Return [x, y] of the center of cell containing provided text 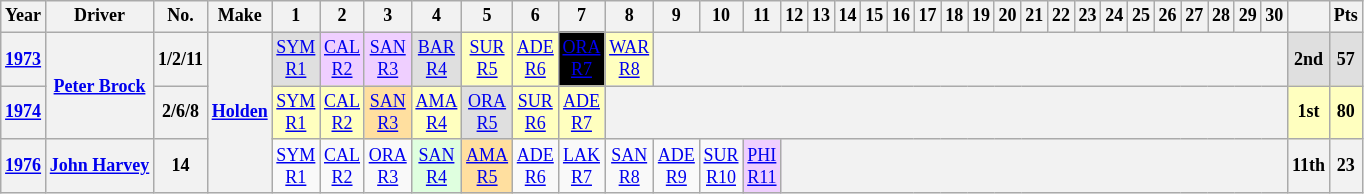
6 [535, 16]
1974 [24, 113]
22 [1062, 16]
8 [630, 16]
1 [296, 16]
Make [240, 16]
1973 [24, 59]
29 [1248, 16]
16 [902, 16]
3 [388, 16]
ADER7 [582, 113]
26 [1168, 16]
Year [24, 16]
ORAR5 [488, 113]
28 [1222, 16]
10 [721, 16]
57 [1346, 59]
WARR8 [630, 59]
BARR4 [436, 59]
SURR6 [535, 113]
1/2/11 [181, 59]
Peter Brock [99, 86]
7 [582, 16]
20 [1008, 16]
SURR10 [721, 166]
Pts [1346, 16]
12 [794, 16]
ADER9 [676, 166]
ORAR3 [388, 166]
John Harvey [99, 166]
Driver [99, 16]
17 [928, 16]
11th [1309, 166]
SANR4 [436, 166]
9 [676, 16]
80 [1346, 113]
AMAR4 [436, 113]
19 [982, 16]
ORAR7 [582, 59]
25 [1142, 16]
AMAR5 [488, 166]
1st [1309, 113]
1976 [24, 166]
2 [342, 16]
21 [1034, 16]
18 [954, 16]
SURR5 [488, 59]
11 [762, 16]
2nd [1309, 59]
4 [436, 16]
SANR8 [630, 166]
5 [488, 16]
LAKR7 [582, 166]
27 [1194, 16]
Holden [240, 112]
24 [1114, 16]
13 [822, 16]
PHIR11 [762, 166]
2/6/8 [181, 113]
30 [1274, 16]
15 [874, 16]
No. [181, 16]
